Detect which cell encompasses the target text, then output its [X, Y] center coordinate. 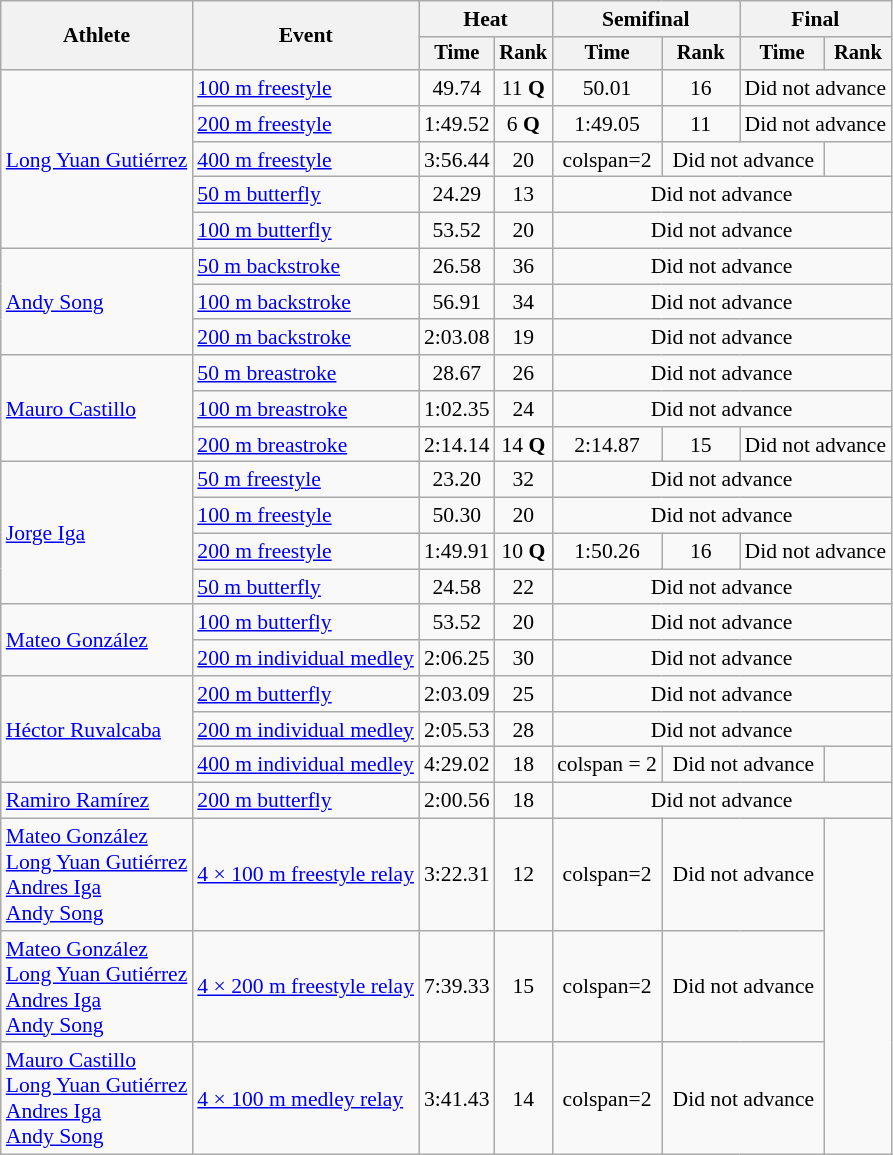
50 m backstroke [306, 267]
14 [524, 1099]
19 [524, 338]
Mauro Castillo [97, 408]
50 m breastroke [306, 373]
1:50.26 [607, 552]
400 m freestyle [306, 160]
Long Yuan Gutiérrez [97, 159]
Ramiro Ramírez [97, 801]
2:14.14 [456, 445]
4 × 100 m medley relay [306, 1099]
30 [524, 658]
32 [524, 480]
3:56.44 [456, 160]
200 m breastroke [306, 445]
Final [816, 19]
24.58 [456, 587]
100 m breastroke [306, 409]
26.58 [456, 267]
23.20 [456, 480]
10 Q [524, 552]
28 [524, 730]
3:22.31 [456, 875]
12 [524, 875]
7:39.33 [456, 987]
Héctor Ruvalcaba [97, 730]
11 Q [524, 88]
2:03.09 [456, 694]
49.74 [456, 88]
50 m freestyle [306, 480]
28.67 [456, 373]
4 × 200 m freestyle relay [306, 987]
3:41.43 [456, 1099]
2:05.53 [456, 730]
4:29.02 [456, 765]
34 [524, 302]
1:49.91 [456, 552]
50.01 [607, 88]
400 m individual medley [306, 765]
1:02.35 [456, 409]
2:06.25 [456, 658]
24 [524, 409]
200 m backstroke [306, 338]
25 [524, 694]
Mauro CastilloLong Yuan GutiérrezAndres IgaAndy Song [97, 1099]
1:49.05 [607, 124]
100 m backstroke [306, 302]
11 [701, 124]
13 [524, 195]
colspan = 2 [607, 765]
Athlete [97, 36]
2:14.87 [607, 445]
Mateo González [97, 640]
50.30 [456, 516]
Semifinal [646, 19]
Heat [486, 19]
Andy Song [97, 302]
Event [306, 36]
24.29 [456, 195]
6 Q [524, 124]
36 [524, 267]
26 [524, 373]
56.91 [456, 302]
1:49.52 [456, 124]
4 × 100 m freestyle relay [306, 875]
Jorge Iga [97, 533]
22 [524, 587]
14 Q [524, 445]
2:00.56 [456, 801]
2:03.08 [456, 338]
